Search for the cell housing the specified text and yield its [X, Y] center coordinate. 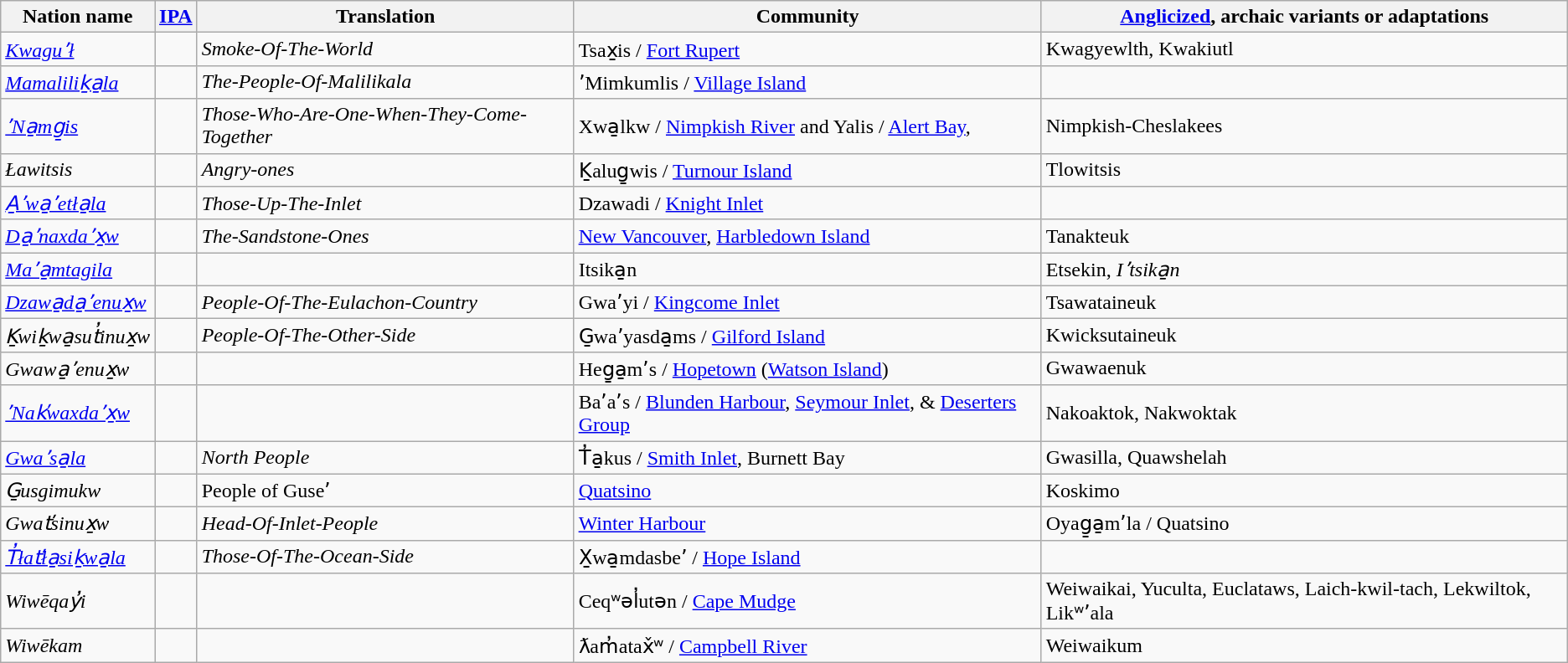
Nimpkish-Cheslakees [1304, 126]
Da̱ʼnaxdaʼx̱w [78, 236]
People-Of-The-Eulachon-Country [385, 302]
G̱usgimukw [78, 491]
Tsax̱is / Fort Rupert [807, 49]
Gwasilla, Quawshelah [1304, 457]
T̓a̱kus / Smith Inlet, Burnett Bay [807, 457]
Xwa̱lkw / Nimpkish River and Yalis / Alert Bay, [807, 126]
Community [807, 17]
Nation name [78, 17]
Kwagyewlth, Kwakiutl [1304, 49]
ʼNa̱mg̱is [78, 126]
Itsika̱n [807, 270]
Tanakteuk [1304, 236]
Quatsino [807, 491]
Those-Up-The-Inlet [385, 203]
People-Of-The-Other-Side [385, 336]
Ḵalug̱wis / Turnour Island [807, 170]
Ceqʷəl̓utən / Cape Mudge [807, 601]
T̓łat̕ła̱siḵwa̱la [78, 557]
Wiwēkam [78, 645]
Head-Of-Inlet-People [385, 524]
Dzawa̱da̱ʼenux̱w [78, 302]
The-Sandstone-Ones [385, 236]
Dzawadi / Knight Inlet [807, 203]
Etsekin, Iʼtsika̱n [1304, 270]
Gwawaenuk [1304, 368]
New Vancouver, Harbledown Island [807, 236]
Smoke-Of-The-World [385, 49]
ʼMimkumlis / Village Island [807, 82]
Koskimo [1304, 491]
Weiwaikum [1304, 645]
Weiwaikai, Yuculta, Euclataws, Laich-kwil-tach, Lekwiltok, Likʷʼala [1304, 601]
Tsawataineuk [1304, 302]
Tlowitsis [1304, 170]
People of Guseʼ [385, 491]
Ławitsis [78, 170]
G̱waʼyasda̱ms / Gilford Island [807, 336]
Nakoaktok, Nakwoktak [1304, 414]
Gwaʼyi / Kingcome Inlet [807, 302]
Oyag̱a̱mʼla / Quatsino [1304, 524]
Those-Who-Are-One-When-They-Come-Together [385, 126]
X̱wa̱mdasbeʼ / Hope Island [807, 557]
Translation [385, 17]
Baʼaʼs / Blunden Harbour, Seymour Inlet, & Deserters Group [807, 414]
Winter Harbour [807, 524]
North People [385, 457]
Ḵwiḵwa̱sut̓inux̱w [78, 336]
Kwaguʼł [78, 49]
ʼNak̕waxdaʼx̱w [78, 414]
A̱ʼwa̱ʼetła̱la [78, 203]
Anglicized, archaic variants or adaptations [1304, 17]
Those-Of-The-Ocean-Side [385, 557]
The-People-Of-Malilikala [385, 82]
ƛam̓atax̌ʷ / Campbell River [807, 645]
Gwaʼsa̱la [78, 457]
Heg̱a̱mʼs / Hopetown (Watson Island) [807, 368]
Angry-ones [385, 170]
Mamaliliḵa̱la [78, 82]
Maʼa̱mtagila [78, 270]
Gwat̕sinux̱w [78, 524]
IPA [176, 17]
Wiwēqay̓i [78, 601]
Kwicksutaineuk [1304, 336]
Gwawa̱ʼenux̱w [78, 368]
